Identify which cell holds the provided text, then report its (x, y) central coordinate. 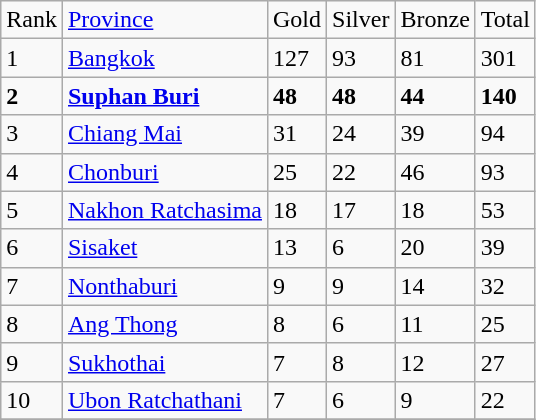
81 (435, 58)
11 (435, 324)
94 (505, 134)
14 (435, 286)
53 (505, 210)
Gold (296, 20)
24 (361, 134)
Ubon Ratchathani (164, 400)
Ang Thong (164, 324)
2 (32, 96)
27 (505, 362)
44 (435, 96)
4 (32, 172)
13 (296, 248)
32 (505, 286)
Nakhon Ratchasima (164, 210)
Nonthaburi (164, 286)
17 (361, 210)
301 (505, 58)
Chonburi (164, 172)
1 (32, 58)
Bronze (435, 20)
Total (505, 20)
10 (32, 400)
31 (296, 134)
5 (32, 210)
3 (32, 134)
46 (435, 172)
Sukhothai (164, 362)
12 (435, 362)
Silver (361, 20)
20 (435, 248)
127 (296, 58)
Sisaket (164, 248)
Suphan Buri (164, 96)
140 (505, 96)
Bangkok (164, 58)
Province (164, 20)
Chiang Mai (164, 134)
Rank (32, 20)
